Capture the cell that displays the provided text and extract its (x, y) central coordinate. 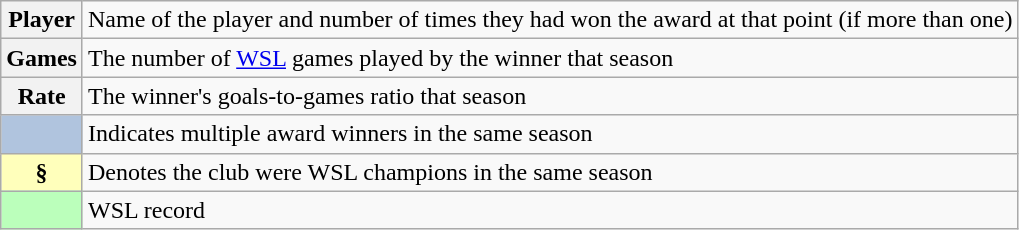
Name of the player and number of times they had won the award at that point (if more than one) (550, 20)
The winner's goals-to-games ratio that season (550, 96)
WSL record (550, 210)
Indicates multiple award winners in the same season (550, 134)
Rate (42, 96)
The number of WSL games played by the winner that season (550, 58)
Denotes the club were WSL champions in the same season (550, 172)
Games (42, 58)
§ (42, 172)
Player (42, 20)
